Capture the cell that displays the provided text and extract its (X, Y) central coordinate. 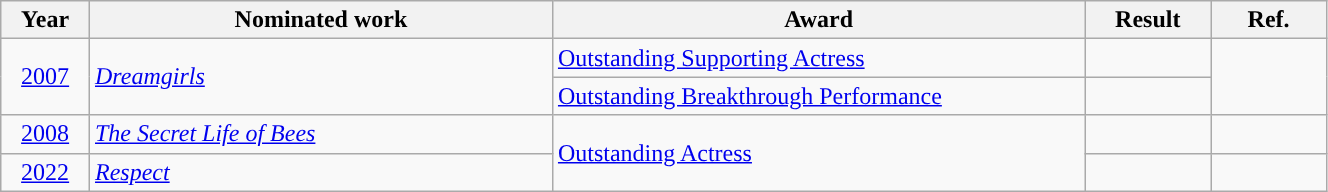
Result (1148, 20)
Award (818, 20)
Year (46, 20)
Ref. (1269, 20)
Nominated work (320, 20)
Outstanding Breakthrough Performance (818, 96)
2022 (46, 172)
Respect (320, 172)
Dreamgirls (320, 77)
2008 (46, 134)
The Secret Life of Bees (320, 134)
Outstanding Actress (818, 153)
Outstanding Supporting Actress (818, 58)
2007 (46, 77)
